Return (x, y) of the center of cell containing provided text 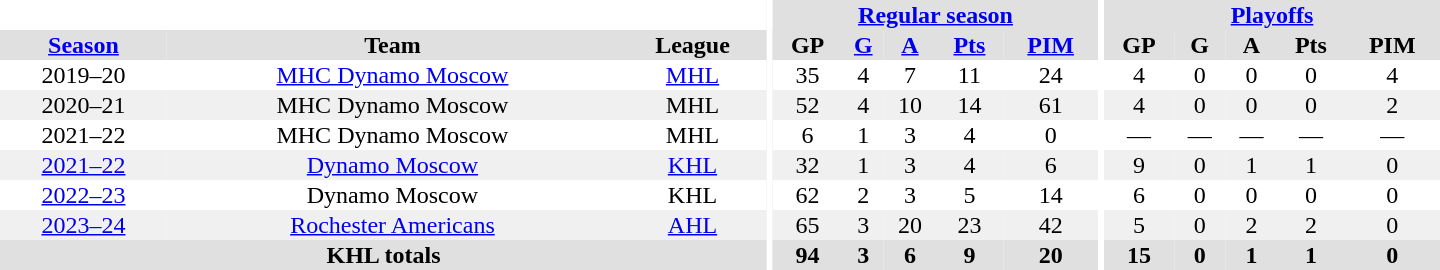
10 (910, 105)
15 (1139, 255)
11 (970, 75)
Season (84, 45)
2022–23 (84, 195)
Regular season (936, 15)
7 (910, 75)
35 (808, 75)
65 (808, 225)
2020–21 (84, 105)
KHL totals (384, 255)
AHL (692, 225)
23 (970, 225)
62 (808, 195)
League (692, 45)
32 (808, 165)
94 (808, 255)
42 (1050, 225)
2023–24 (84, 225)
24 (1050, 75)
61 (1050, 105)
Rochester Americans (392, 225)
52 (808, 105)
Team (392, 45)
2019–20 (84, 75)
Playoffs (1272, 15)
